From the cell containing the given text, extract its center point as (x, y) coordinate. 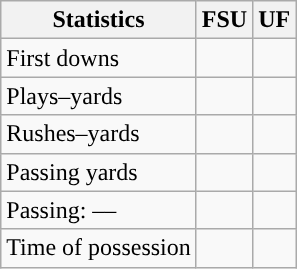
UF (274, 20)
FSU (224, 20)
Passing yards (99, 172)
Statistics (99, 20)
Time of possession (99, 248)
First downs (99, 58)
Plays–yards (99, 96)
Passing: –– (99, 210)
Rushes–yards (99, 134)
